Return (X, Y) of the center of cell containing provided text 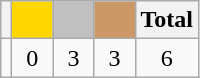
Total (167, 20)
6 (167, 58)
0 (32, 58)
